Identify which cell holds the provided text, then report its (x, y) central coordinate. 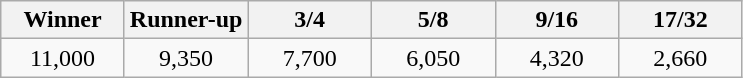
9,350 (186, 58)
5/8 (433, 20)
Winner (63, 20)
3/4 (310, 20)
2,660 (681, 58)
6,050 (433, 58)
7,700 (310, 58)
11,000 (63, 58)
17/32 (681, 20)
4,320 (557, 58)
9/16 (557, 20)
Runner-up (186, 20)
